Output the (X, Y) coordinate of the center of the cell containing the given text.  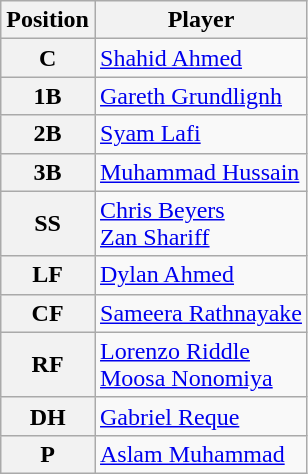
C (48, 58)
Muhammad Hussain (200, 172)
1B (48, 96)
3B (48, 172)
Dylan Ahmed (200, 275)
2B (48, 134)
Gabriel Reque (200, 416)
Syam Lafi (200, 134)
LF (48, 275)
CF (48, 313)
SS (48, 224)
Position (48, 20)
Shahid Ahmed (200, 58)
Gareth Grundlignh (200, 96)
Player (200, 20)
Aslam Muhammad (200, 454)
Chris Beyers Zan Shariff (200, 224)
DH (48, 416)
P (48, 454)
Sameera Rathnayake (200, 313)
Lorenzo Riddle Moosa Nonomiya (200, 364)
RF (48, 364)
